From the cell containing the given text, extract its center point as (X, Y) coordinate. 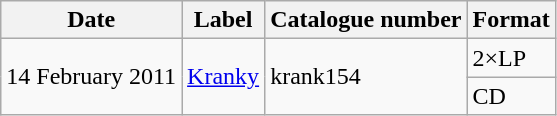
2×LP (511, 58)
Kranky (224, 77)
CD (511, 96)
Format (511, 20)
14 February 2011 (92, 77)
Label (224, 20)
Date (92, 20)
krank154 (366, 77)
Catalogue number (366, 20)
